Capture the cell that displays the provided text and extract its [x, y] central coordinate. 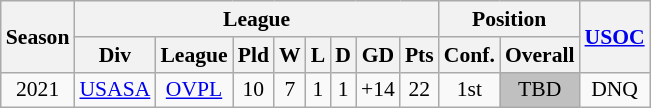
W [290, 55]
1st [470, 90]
TBD [540, 90]
DNQ [615, 90]
Position [510, 19]
Overall [540, 55]
+14 [378, 90]
USOC [615, 36]
Pld [254, 55]
Conf. [470, 55]
Season [38, 36]
USASA [114, 90]
GD [378, 55]
L [318, 55]
Div [114, 55]
2021 [38, 90]
10 [254, 90]
D [343, 55]
7 [290, 90]
22 [420, 90]
OVPL [194, 90]
Pts [420, 55]
